Pinpoint the cell where the given text exists, returning its [x, y] midpoint coordinate. 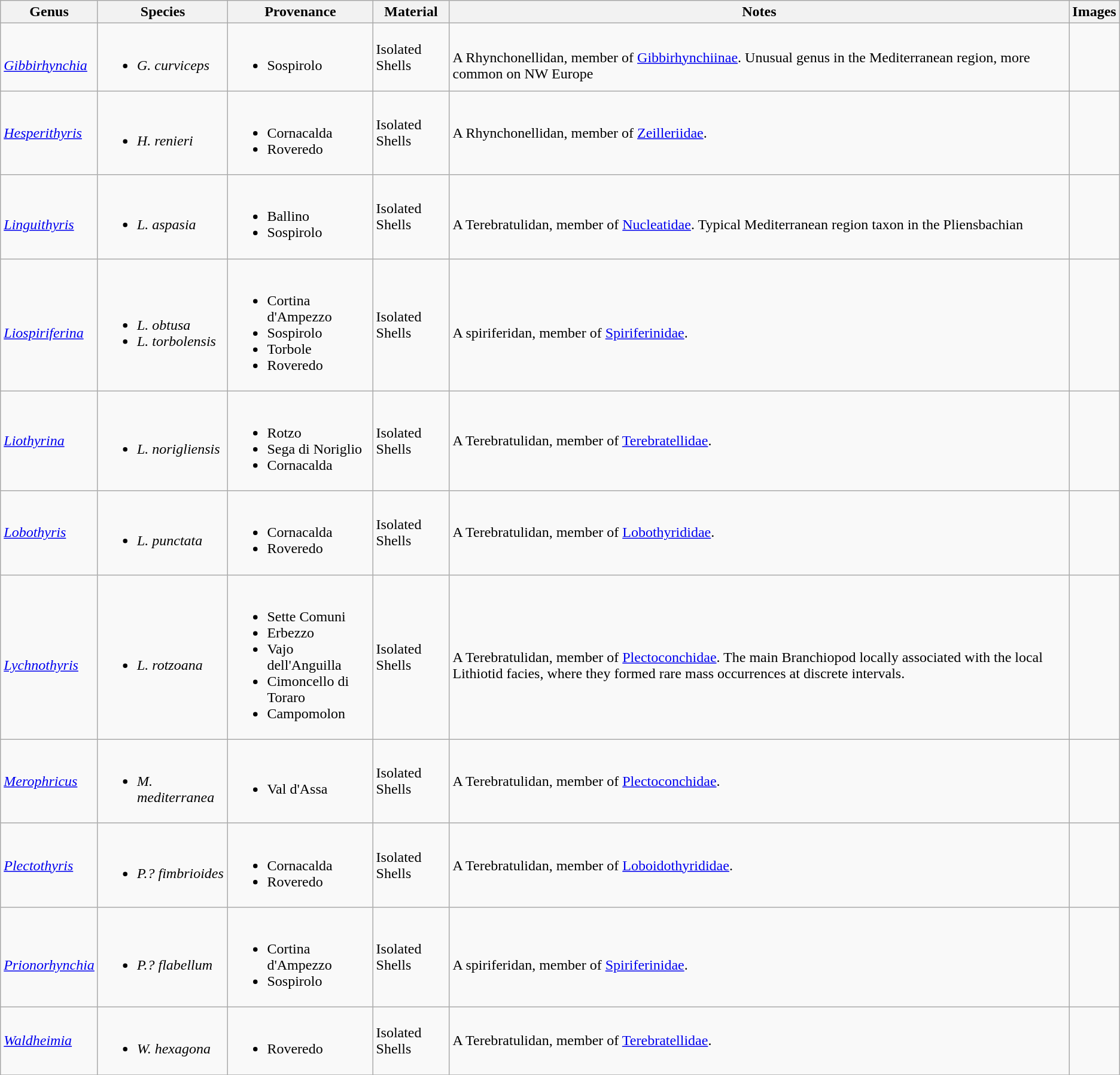
L. aspasia [163, 217]
L. norigliensis [163, 441]
G. curviceps [163, 57]
P.? fimbrioides [163, 865]
Sospirolo [300, 57]
Cortina d'AmpezzoSospirolo [300, 956]
Linguithyris [49, 217]
Waldheimia [49, 1040]
A Rhynchonellidan, member of Gibbirhynchiinae. Unusual genus in the Mediterranean region, more common on NW Europe [759, 57]
Lobothyris [49, 533]
Material [411, 12]
A Terebratulidan, member of Lobothyrididae. [759, 533]
Images [1094, 12]
L. rotzoana [163, 657]
Plectothyris [49, 865]
A Rhynchonellidan, member of Zeilleriidae. [759, 133]
P.? flabellum [163, 956]
L. obtusaL. torbolensis [163, 324]
A Terebratulidan, member of Nucleatidae. Typical Mediterranean region taxon in the Pliensbachian [759, 217]
Provenance [300, 12]
Liospiriferina [49, 324]
Val d'Assa [300, 781]
M. mediterranea [163, 781]
Genus [49, 12]
Species [163, 12]
Hesperithyris [49, 133]
Liothyrina [49, 441]
Prionorhynchia [49, 956]
Gibbirhynchia [49, 57]
Roveredo [300, 1040]
L. punctata [163, 533]
Notes [759, 12]
H. renieri [163, 133]
Cortina d'AmpezzoSospiroloTorboleRoveredo [300, 324]
BallinoSospirolo [300, 217]
Lychnothyris [49, 657]
W. hexagona [163, 1040]
RotzoSega di NoriglioCornacalda [300, 441]
A Terebratulidan, member of Plectoconchidae. [759, 781]
A Terebratulidan, member of Loboidothyrididae. [759, 865]
Merophricus [49, 781]
Sette ComuniErbezzoVajo dell'AnguillaCimoncello di ToraroCampomolon [300, 657]
